From the cell containing the given text, extract its center point as (x, y) coordinate. 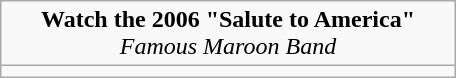
Watch the 2006 "Salute to America"Famous Maroon Band (228, 34)
